Identify which cell holds the provided text, then report its [X, Y] central coordinate. 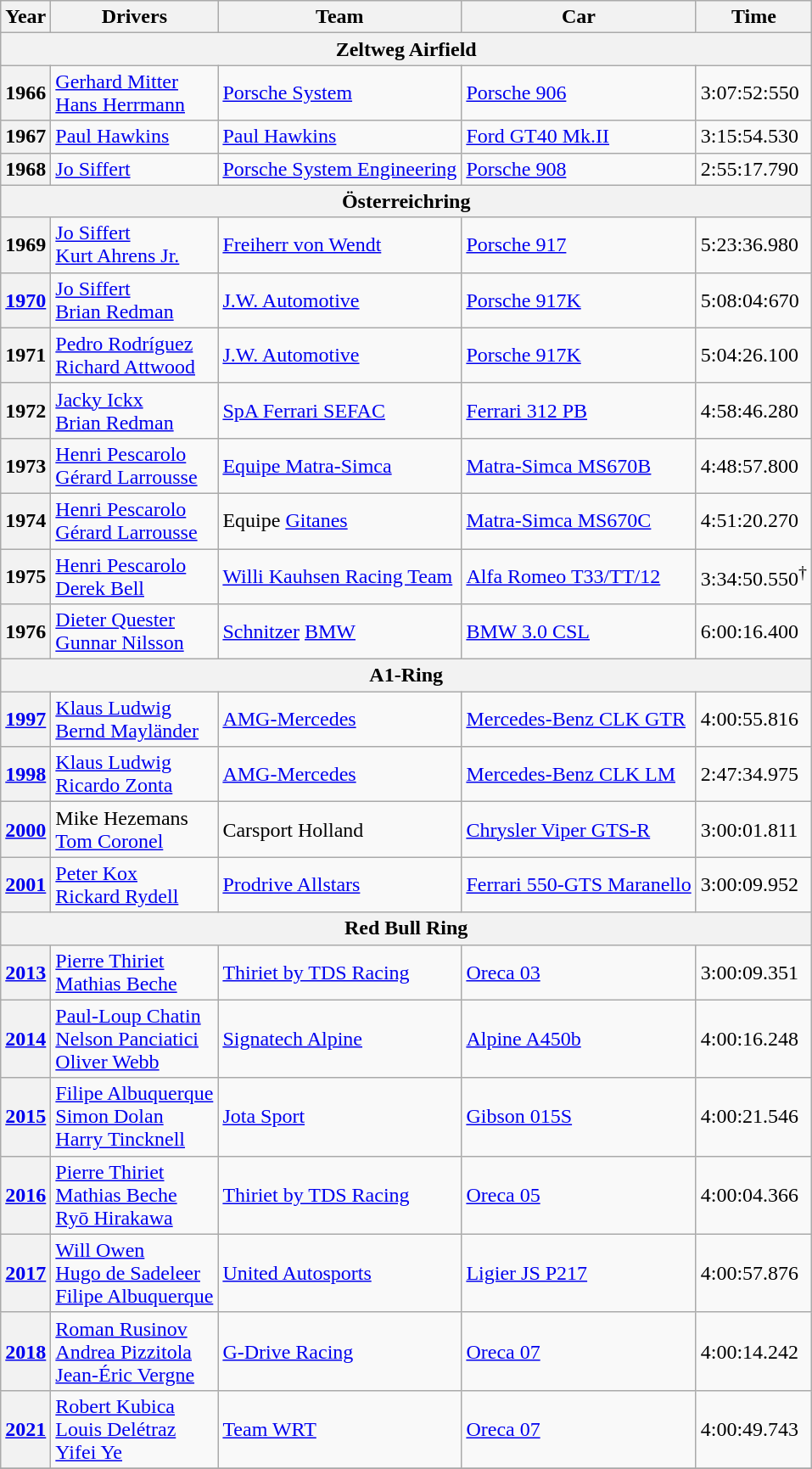
1974 [25, 521]
BMW 3.0 CSL [579, 631]
Filipe Albuquerque Simon Dolan Harry Tincknell [134, 1117]
Drivers [134, 17]
Ferrari 312 PB [579, 411]
2001 [25, 884]
Klaus Ludwig Bernd Mayländer [134, 720]
2013 [25, 973]
Pedro Rodríguez Richard Attwood [134, 355]
Peter Kox Rickard Rydell [134, 884]
Klaus Ludwig Ricardo Zonta [134, 774]
2018 [25, 1351]
Dieter Quester Gunnar Nilsson [134, 631]
4:48:57.800 [753, 465]
3:00:09.952 [753, 884]
4:00:55.816 [753, 720]
4:51:20.270 [753, 521]
Red Bull Ring [406, 928]
Alpine A450b [579, 1039]
Signatech Alpine [339, 1039]
Jacky Ickx Brian Redman [134, 411]
1966 [25, 93]
Paul-Loup Chatin Nelson Panciatici Oliver Webb [134, 1039]
6:00:16.400 [753, 631]
Porsche 917 [579, 244]
3:00:09.351 [753, 973]
2021 [25, 1429]
Jo Siffert [134, 169]
1971 [25, 355]
Jota Sport [339, 1117]
2015 [25, 1117]
2017 [25, 1273]
2000 [25, 830]
Will Owen Hugo de Sadeleer Filipe Albuquerque [134, 1273]
3:34:50.550† [753, 575]
1998 [25, 774]
Equipe Matra-Simca [339, 465]
Pierre Thiriet Mathias Beche [134, 973]
Porsche System [339, 93]
4:00:14.242 [753, 1351]
4:58:46.280 [753, 411]
SpA Ferrari SEFAC [339, 411]
Roman Rusinov Andrea Pizzitola Jean-Éric Vergne [134, 1351]
Alfa Romeo T33/TT/12 [579, 575]
Car [579, 17]
Jo Siffert Brian Redman [134, 300]
Porsche System Engineering [339, 169]
Matra-Simca MS670C [579, 521]
Gibson 015S [579, 1117]
3:07:52:550 [753, 93]
1973 [25, 465]
1976 [25, 631]
A1-Ring [406, 676]
Chrysler Viper GTS-R [579, 830]
2:47:34.975 [753, 774]
Zeltweg Airfield [406, 49]
1967 [25, 137]
Porsche 908 [579, 169]
4:00:57.876 [753, 1273]
Oreca 05 [579, 1195]
4:00:49.743 [753, 1429]
Pierre Thiriet Mathias Beche Ryō Hirakawa [134, 1195]
Henri Pescarolo Derek Bell [134, 575]
Mike Hezemans Tom Coronel [134, 830]
G-Drive Racing [339, 1351]
Ford GT40 Mk.II [579, 137]
4:00:16.248 [753, 1039]
Matra-Simca MS670B [579, 465]
4:00:21.546 [753, 1117]
Time [753, 17]
2:55:17.790 [753, 169]
5:23:36.980 [753, 244]
Ligier JS P217 [579, 1273]
Prodrive Allstars [339, 884]
5:08:04:670 [753, 300]
4:00:04.366 [753, 1195]
Porsche 906 [579, 93]
1969 [25, 244]
1975 [25, 575]
Schnitzer BMW [339, 631]
Robert Kubica Louis Delétraz Yifei Ye [134, 1429]
2014 [25, 1039]
5:04:26.100 [753, 355]
3:00:01.811 [753, 830]
2016 [25, 1195]
Ferrari 550-GTS Maranello [579, 884]
Mercedes-Benz CLK LM [579, 774]
Team WRT [339, 1429]
Equipe Gitanes [339, 521]
Österreichring [406, 201]
1970 [25, 300]
Oreca 03 [579, 973]
United Autosports [339, 1273]
Freiherr von Wendt [339, 244]
1997 [25, 720]
Willi Kauhsen Racing Team [339, 575]
Carsport Holland [339, 830]
3:15:54.530 [753, 137]
Gerhard Mitter Hans Herrmann [134, 93]
Jo Siffert Kurt Ahrens Jr. [134, 244]
1972 [25, 411]
Year [25, 17]
Mercedes-Benz CLK GTR [579, 720]
1968 [25, 169]
Team [339, 17]
